Provide the (x, y) coordinate of the cell's center where the given text is located.  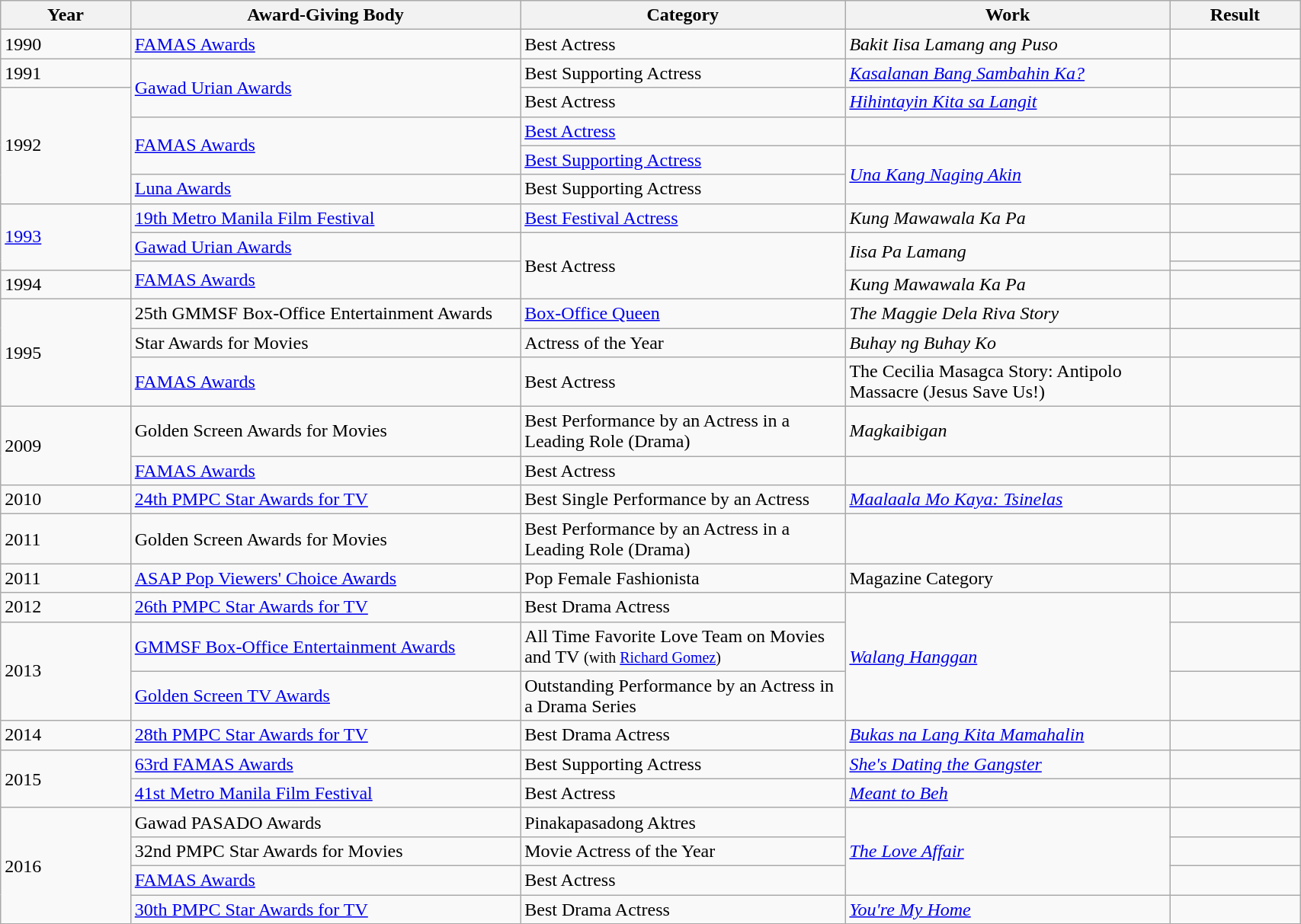
Star Awards for Movies (325, 342)
2009 (66, 446)
The Love Affair (1008, 851)
1994 (66, 284)
Pop Female Fashionista (683, 578)
Meant to Beh (1008, 793)
1990 (66, 44)
Year (66, 15)
Actress of the Year (683, 342)
Movie Actress of the Year (683, 851)
ASAP Pop Viewers' Choice Awards (325, 578)
The Maggie Dela Riva Story (1008, 313)
GMMSF Box-Office Entertainment Awards (325, 646)
Maalaala Mo Kaya: Tsinelas (1008, 500)
Pinakapasadong Aktres (683, 822)
1991 (66, 73)
Golden Screen TV Awards (325, 696)
26th PMPC Star Awards for TV (325, 607)
24th PMPC Star Awards for TV (325, 500)
You're My Home (1008, 909)
Work (1008, 15)
32nd PMPC Star Awards for Movies (325, 851)
Luna Awards (325, 189)
2016 (66, 865)
1995 (66, 352)
Bukas na Lang Kita Mamahalin (1008, 735)
All Time Favorite Love Team on Movies and TV (with Richard Gomez) (683, 646)
Outstanding Performance by an Actress in a Drama Series (683, 696)
Buhay ng Buhay Ko (1008, 342)
2015 (66, 779)
She's Dating the Gangster (1008, 764)
Una Kang Naging Akin (1008, 174)
Gawad PASADO Awards (325, 822)
2012 (66, 607)
2013 (66, 671)
41st Metro Manila Film Festival (325, 793)
Category (683, 15)
1993 (66, 236)
30th PMPC Star Awards for TV (325, 909)
Magkaibigan (1008, 431)
25th GMMSF Box-Office Entertainment Awards (325, 313)
63rd FAMAS Awards (325, 764)
19th Metro Manila Film Festival (325, 218)
28th PMPC Star Awards for TV (325, 735)
Best Single Performance by an Actress (683, 500)
Kasalanan Bang Sambahin Ka? (1008, 73)
Iisa Pa Lamang (1008, 251)
Result (1235, 15)
Magazine Category (1008, 578)
Award-Giving Body (325, 15)
Walang Hanggan (1008, 657)
Bakit Iisa Lamang ang Puso (1008, 44)
The Cecilia Masagca Story: Antipolo Massacre (Jesus Save Us!) (1008, 382)
Box-Office Queen (683, 313)
Best Festival Actress (683, 218)
1992 (66, 145)
2014 (66, 735)
2010 (66, 500)
Hihintayin Kita sa Langit (1008, 102)
